Output the (X, Y) coordinate of the center of the cell containing the given text.  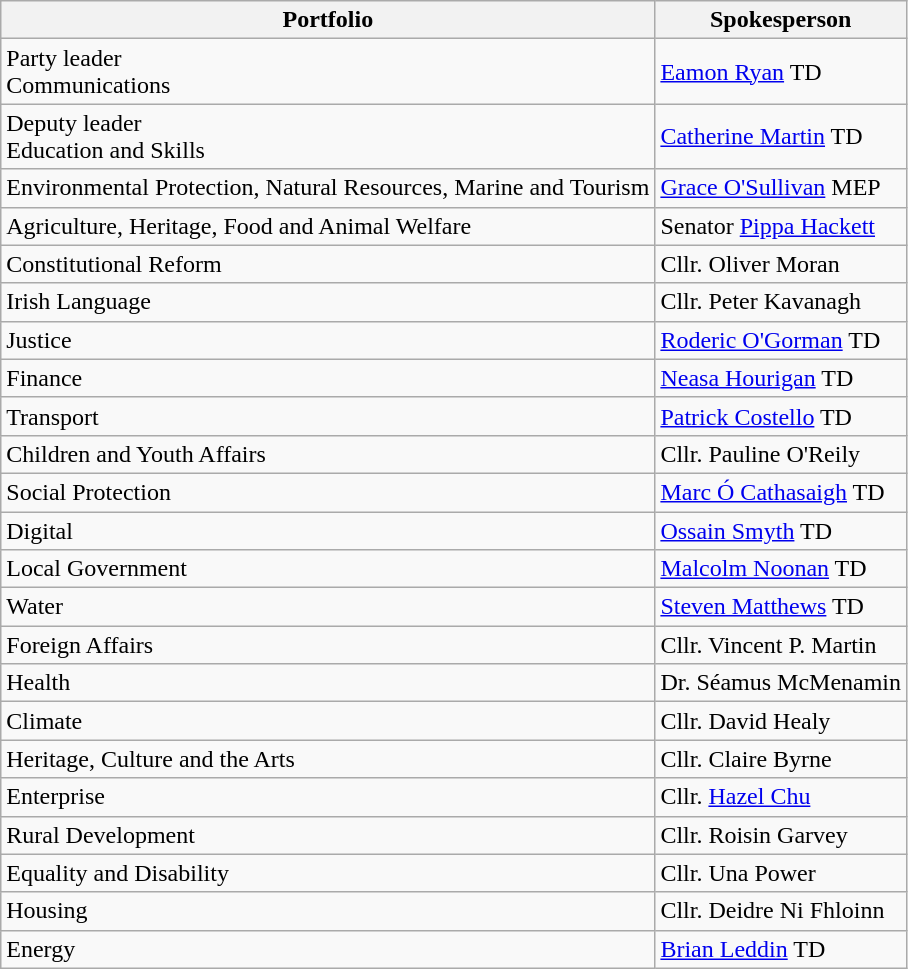
Cllr. Claire Byrne (781, 759)
Eamon Ryan TD (781, 72)
Dr. Séamus McMenamin (781, 683)
Roderic O'Gorman TD (781, 340)
Spokesperson (781, 20)
Rural Development (328, 835)
Health (328, 683)
Steven Matthews TD (781, 607)
Neasa Hourigan TD (781, 378)
Ossain Smyth TD (781, 531)
Party leaderCommunications (328, 72)
Finance (328, 378)
Heritage, Culture and the Arts (328, 759)
Foreign Affairs (328, 645)
Cllr. Hazel Chu (781, 797)
Housing (328, 911)
Cllr. Roisin Garvey (781, 835)
Digital (328, 531)
Patrick Costello TD (781, 416)
Catherine Martin TD (781, 136)
Transport (328, 416)
Climate (328, 721)
Cllr. Una Power (781, 873)
Cllr. Pauline O'Reily (781, 454)
Cllr. Oliver Moran (781, 264)
Cllr. David Healy (781, 721)
Brian Leddin TD (781, 949)
Cllr. Vincent P. Martin (781, 645)
Enterprise (328, 797)
Equality and Disability (328, 873)
Environmental Protection, Natural Resources, Marine and Tourism (328, 188)
Social Protection (328, 492)
Portfolio (328, 20)
Cllr. Peter Kavanagh (781, 302)
Energy (328, 949)
Justice (328, 340)
Irish Language (328, 302)
Marc Ó Cathasaigh TD (781, 492)
Local Government (328, 569)
Cllr. Deidre Ni Fhloinn (781, 911)
Deputy leaderEducation and Skills (328, 136)
Children and Youth Affairs (328, 454)
Senator Pippa Hackett (781, 226)
Agriculture, Heritage, Food and Animal Welfare (328, 226)
Grace O'Sullivan MEP (781, 188)
Water (328, 607)
Constitutional Reform (328, 264)
Malcolm Noonan TD (781, 569)
